For the text-containing cell, return its midpoint in (x, y) coordinate format. 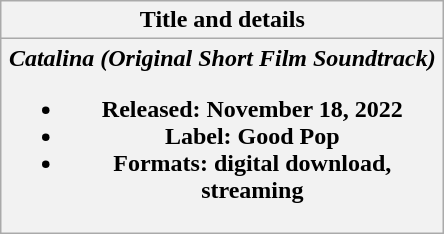
Catalina (Original Short Film Soundtrack)Released: November 18, 2022Label: Good PopFormats: digital download, streaming (222, 136)
Title and details (222, 20)
